Detect which cell encompasses the target text, then output its (x, y) center coordinate. 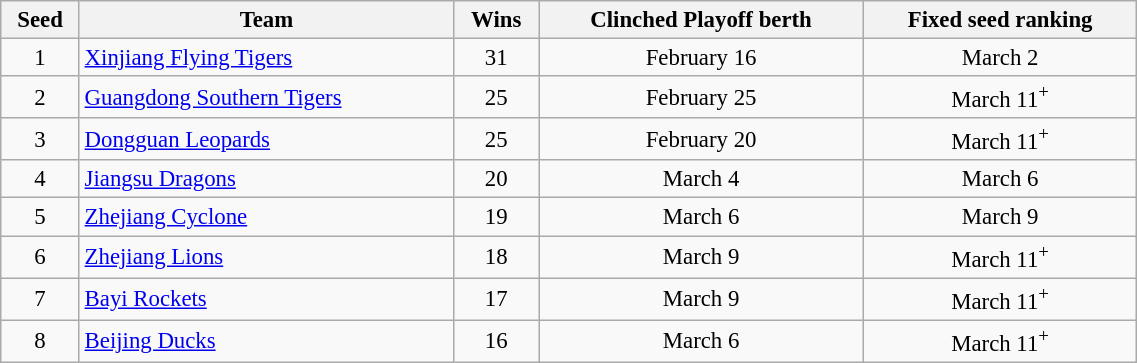
2 (40, 97)
Dongguan Leopards (266, 139)
31 (496, 58)
February 20 (702, 139)
6 (40, 257)
8 (40, 341)
March 4 (702, 179)
Team (266, 20)
7 (40, 299)
Bayi Rockets (266, 299)
16 (496, 341)
Wins (496, 20)
19 (496, 217)
Guangdong Southern Tigers (266, 97)
March 2 (1000, 58)
Zhejiang Lions (266, 257)
Clinched Playoff berth (702, 20)
Fixed seed ranking (1000, 20)
Seed (40, 20)
20 (496, 179)
5 (40, 217)
Jiangsu Dragons (266, 179)
1 (40, 58)
3 (40, 139)
18 (496, 257)
February 16 (702, 58)
Beijing Ducks (266, 341)
17 (496, 299)
4 (40, 179)
February 25 (702, 97)
Xinjiang Flying Tigers (266, 58)
Zhejiang Cyclone (266, 217)
